Search for the cell housing the specified text and yield its [X, Y] center coordinate. 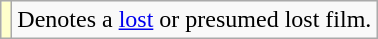
Denotes a lost or presumed lost film. [194, 20]
